Locate the cell with the specified text and output its (x, y) center coordinate. 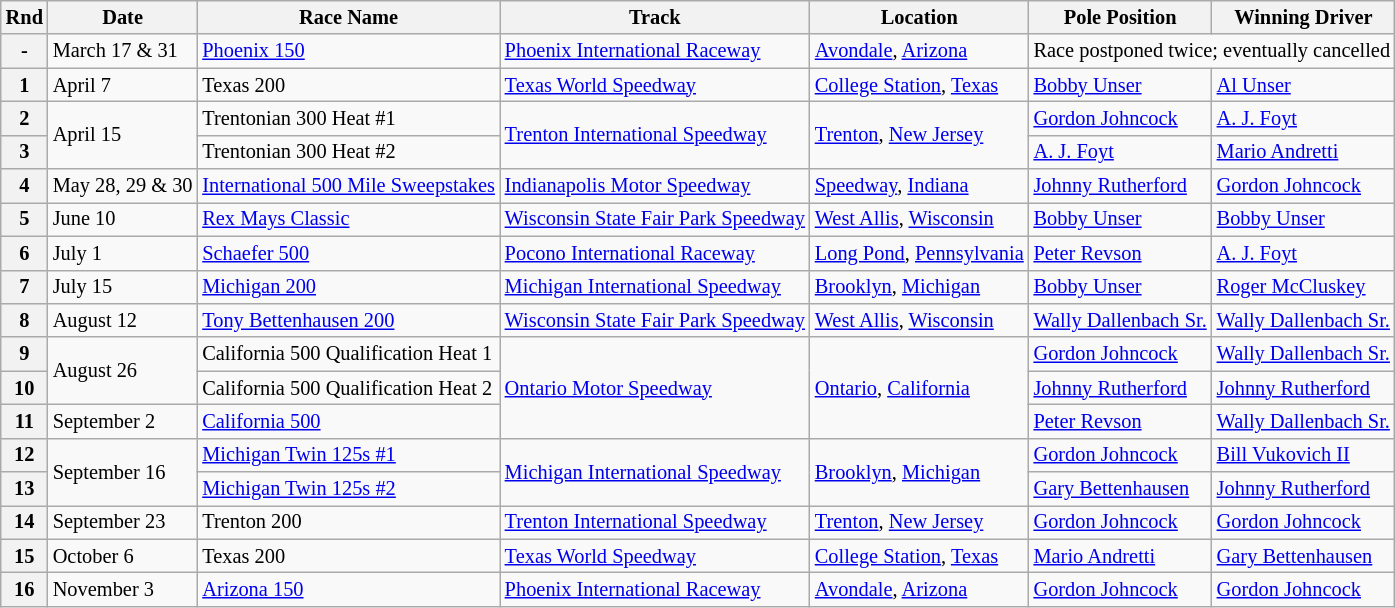
16 (24, 589)
Rnd (24, 17)
- (24, 51)
Race postponed twice; eventually cancelled (1212, 51)
April 15 (123, 134)
4 (24, 186)
Tony Bettenhausen 200 (348, 320)
August 12 (123, 320)
Phoenix 150 (348, 51)
September 2 (123, 421)
6 (24, 253)
3 (24, 152)
October 6 (123, 556)
California 500 Qualification Heat 2 (348, 388)
California 500 Qualification Heat 1 (348, 354)
Schaefer 500 (348, 253)
Michigan Twin 125s #2 (348, 489)
April 7 (123, 85)
11 (24, 421)
August 26 (123, 370)
15 (24, 556)
Ontario Motor Speedway (655, 388)
Bill Vukovich II (1304, 455)
12 (24, 455)
May 28, 29 & 30 (123, 186)
Trentonian 300 Heat #1 (348, 118)
Long Pond, Pennsylvania (920, 253)
Pole Position (1120, 17)
14 (24, 522)
Roger McCluskey (1304, 287)
1 (24, 85)
13 (24, 489)
7 (24, 287)
Trentonian 300 Heat #2 (348, 152)
Michigan Twin 125s #1 (348, 455)
Location (920, 17)
Race Name (348, 17)
8 (24, 320)
Arizona 150 (348, 589)
June 10 (123, 219)
10 (24, 388)
9 (24, 354)
July 15 (123, 287)
California 500 (348, 421)
Al Unser (1304, 85)
November 3 (123, 589)
September 23 (123, 522)
Indianapolis Motor Speedway (655, 186)
International 500 Mile Sweepstakes (348, 186)
2 (24, 118)
Rex Mays Classic (348, 219)
Pocono International Raceway (655, 253)
March 17 & 31 (123, 51)
July 1 (123, 253)
Date (123, 17)
Winning Driver (1304, 17)
Track (655, 17)
September 16 (123, 472)
Speedway, Indiana (920, 186)
Ontario, California (920, 388)
Michigan 200 (348, 287)
5 (24, 219)
Trenton 200 (348, 522)
